Search for the cell housing the specified text and yield its (x, y) center coordinate. 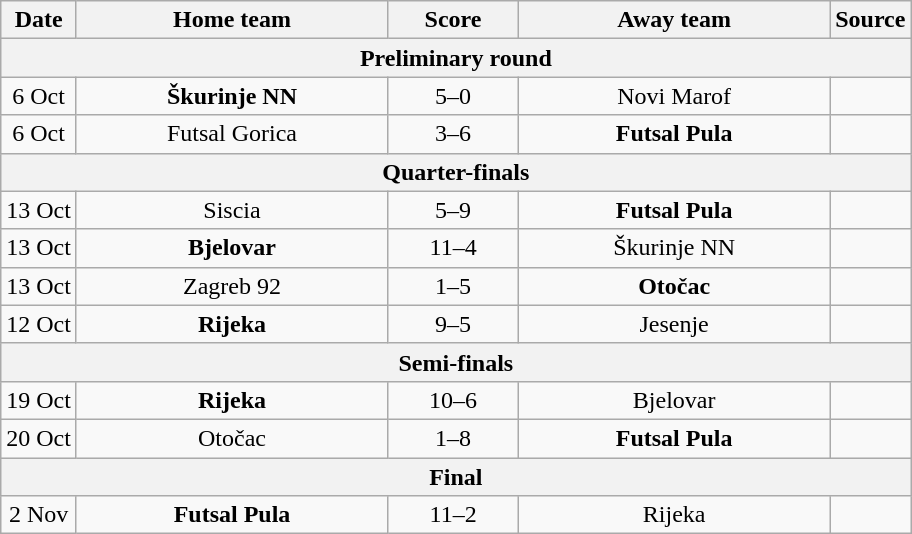
Source (870, 20)
5–9 (454, 210)
11–2 (454, 515)
Preliminary round (456, 58)
5–0 (454, 96)
2 Nov (39, 515)
Date (39, 20)
Score (454, 20)
12 Oct (39, 324)
Futsal Gorica (232, 134)
Quarter-finals (456, 172)
3–6 (454, 134)
Away team (674, 20)
1–8 (454, 438)
Zagreb 92 (232, 286)
20 Oct (39, 438)
19 Oct (39, 400)
Novi Marof (674, 96)
9–5 (454, 324)
11–4 (454, 248)
1–5 (454, 286)
Semi-finals (456, 362)
Final (456, 477)
Jesenje (674, 324)
Home team (232, 20)
Siscia (232, 210)
10–6 (454, 400)
